Detect which cell encompasses the target text, then output its [x, y] center coordinate. 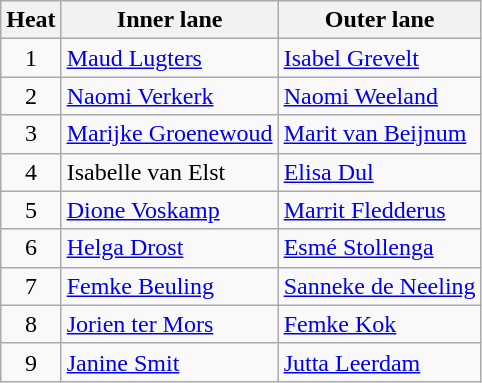
Isabelle van Elst [170, 172]
Maud Lugters [170, 58]
Jorien ter Mors [170, 324]
Isabel Grevelt [380, 58]
Femke Beuling [170, 286]
Heat [31, 20]
9 [31, 362]
6 [31, 248]
Marit van Beijnum [380, 134]
8 [31, 324]
Jutta Leerdam [380, 362]
7 [31, 286]
Inner lane [170, 20]
1 [31, 58]
Dione Voskamp [170, 210]
Janine Smit [170, 362]
Sanneke de Neeling [380, 286]
3 [31, 134]
Marrit Fledderus [380, 210]
Femke Kok [380, 324]
4 [31, 172]
Marijke Groenewoud [170, 134]
Elisa Dul [380, 172]
2 [31, 96]
Helga Drost [170, 248]
Esmé Stollenga [380, 248]
Naomi Verkerk [170, 96]
5 [31, 210]
Naomi Weeland [380, 96]
Outer lane [380, 20]
